Identify which cell holds the provided text, then report its [x, y] central coordinate. 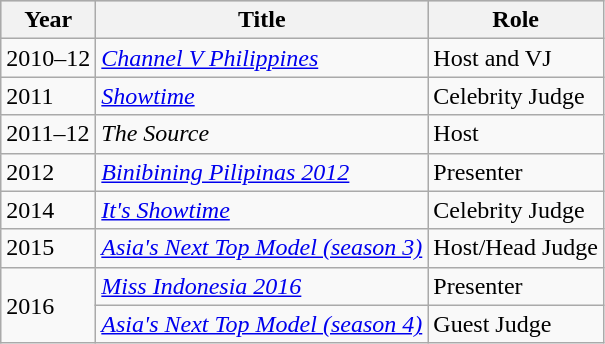
Binibining Pilipinas 2012 [262, 172]
2011–12 [48, 134]
2015 [48, 248]
Guest Judge [516, 324]
Asia's Next Top Model (season 3) [262, 248]
Channel V Philippines [262, 58]
Showtime [262, 96]
2014 [48, 210]
Host and VJ [516, 58]
Host [516, 134]
Title [262, 20]
2011 [48, 96]
Asia's Next Top Model (season 4) [262, 324]
Year [48, 20]
Miss Indonesia 2016 [262, 286]
2016 [48, 305]
It's Showtime [262, 210]
Role [516, 20]
The Source [262, 134]
2012 [48, 172]
2010–12 [48, 58]
Host/Head Judge [516, 248]
